Output the [x, y] coordinate of the center of the cell containing the given text.  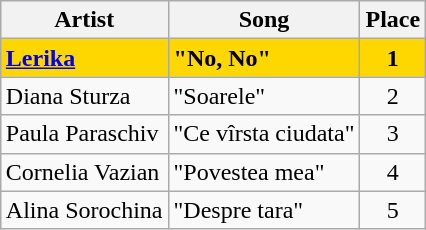
3 [393, 134]
4 [393, 172]
Place [393, 20]
"Despre tara" [264, 210]
1 [393, 58]
Cornelia Vazian [84, 172]
"Soarele" [264, 96]
"Ce vîrsta ciudata" [264, 134]
Artist [84, 20]
2 [393, 96]
Alina Sorochina [84, 210]
"No, No" [264, 58]
Diana Sturza [84, 96]
5 [393, 210]
Song [264, 20]
Lerika [84, 58]
Paula Paraschiv [84, 134]
"Povestea mea" [264, 172]
